Determine the [x, y] coordinate at the center of the cell enclosing the given text.  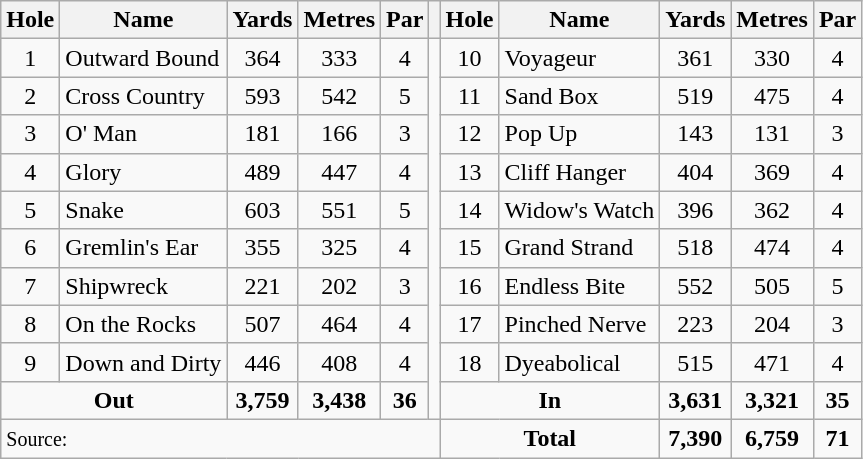
202 [340, 286]
7 [30, 286]
1 [30, 58]
10 [470, 58]
542 [340, 96]
223 [696, 324]
408 [340, 362]
505 [772, 286]
603 [262, 210]
17 [470, 324]
330 [772, 58]
Widow's Watch [580, 210]
12 [470, 134]
36 [405, 400]
Cross Country [144, 96]
15 [470, 248]
O' Man [144, 134]
464 [340, 324]
Shipwreck [144, 286]
On the Rocks [144, 324]
Glory [144, 172]
Total [550, 438]
13 [470, 172]
In [550, 400]
474 [772, 248]
2 [30, 96]
361 [696, 58]
3,759 [262, 400]
166 [340, 134]
396 [696, 210]
Pop Up [580, 134]
3,438 [340, 400]
204 [772, 324]
519 [696, 96]
6 [30, 248]
7,390 [696, 438]
181 [262, 134]
18 [470, 362]
447 [340, 172]
Down and Dirty [144, 362]
518 [696, 248]
11 [470, 96]
471 [772, 362]
9 [30, 362]
3,631 [696, 400]
Grand Strand [580, 248]
Sand Box [580, 96]
369 [772, 172]
71 [837, 438]
16 [470, 286]
8 [30, 324]
6,759 [772, 438]
593 [262, 96]
489 [262, 172]
Voyageur [580, 58]
Cliff Hanger [580, 172]
14 [470, 210]
404 [696, 172]
362 [772, 210]
Snake [144, 210]
515 [696, 362]
552 [696, 286]
Endless Bite [580, 286]
551 [340, 210]
Source: [220, 438]
325 [340, 248]
35 [837, 400]
3,321 [772, 400]
143 [696, 134]
364 [262, 58]
221 [262, 286]
355 [262, 248]
446 [262, 362]
475 [772, 96]
507 [262, 324]
131 [772, 134]
Outward Bound [144, 58]
Pinched Nerve [580, 324]
Gremlin's Ear [144, 248]
Out [114, 400]
333 [340, 58]
Dyeabolical [580, 362]
